Detect which cell encompasses the target text, then output its [X, Y] center coordinate. 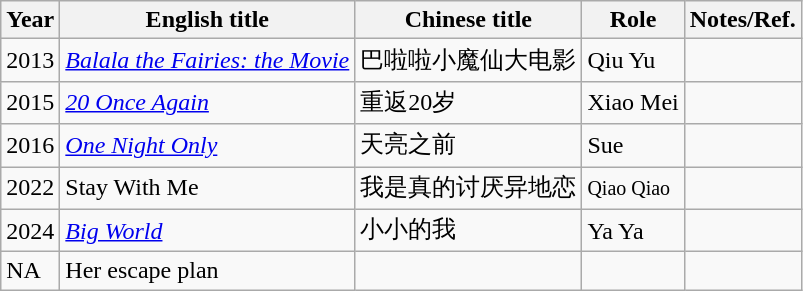
Qiao Qiao [633, 188]
Sue [633, 146]
2013 [30, 60]
我是真的讨厌异地恋 [468, 188]
Notes/Ref. [742, 20]
2022 [30, 188]
One Night Only [208, 146]
Qiu Yu [633, 60]
English title [208, 20]
NA [30, 271]
Stay With Me [208, 188]
Chinese title [468, 20]
Year [30, 20]
2015 [30, 102]
Role [633, 20]
Her escape plan [208, 271]
2016 [30, 146]
20 Once Again [208, 102]
Xiao Mei [633, 102]
天亮之前 [468, 146]
Big World [208, 230]
Balala the Fairies: the Movie [208, 60]
重返20岁 [468, 102]
小小的我 [468, 230]
巴啦啦小魔仙大电影 [468, 60]
Ya Ya [633, 230]
2024 [30, 230]
